Search for the cell housing the specified text and yield its (x, y) center coordinate. 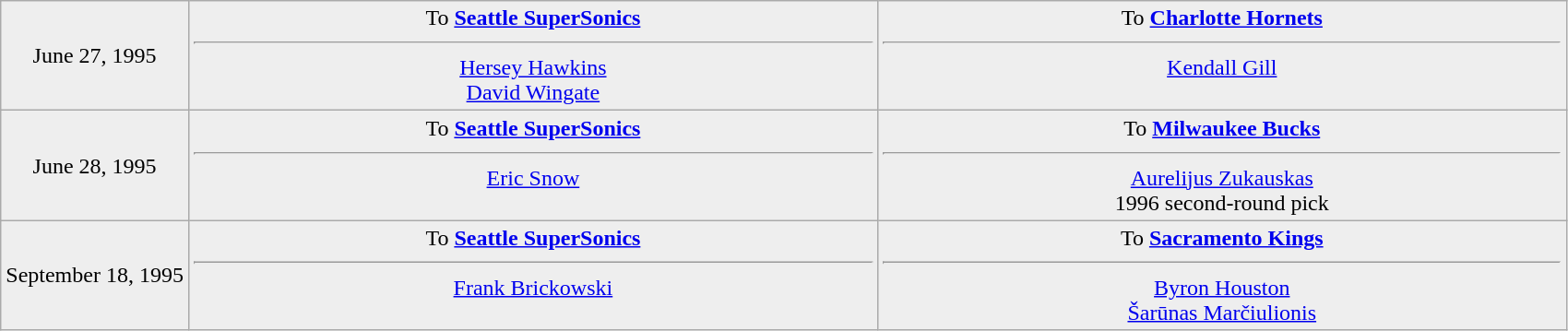
June 27, 1995 (95, 55)
To Seattle SuperSonicsFrank Brickowski (533, 275)
September 18, 1995 (95, 275)
To Milwaukee BucksAurelijus Zukauskas1996 second-round pick (1221, 166)
To Charlotte HornetsKendall Gill (1221, 55)
To Sacramento KingsByron HoustonŠarūnas Marčiulionis (1221, 275)
June 28, 1995 (95, 166)
To Seattle SuperSonicsEric Snow (533, 166)
To Seattle SuperSonicsHersey HawkinsDavid Wingate (533, 55)
